Find where the given text appears and provide that cell's center as (x, y) coordinate. 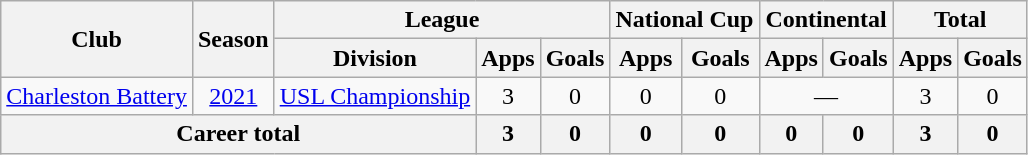
Total (960, 20)
— (826, 96)
Season (233, 39)
Continental (826, 20)
League (442, 20)
Career total (238, 134)
2021 (233, 96)
Club (97, 39)
National Cup (684, 20)
USL Championship (375, 96)
Charleston Battery (97, 96)
Division (375, 58)
